Return [X, Y] of the center of cell containing provided text 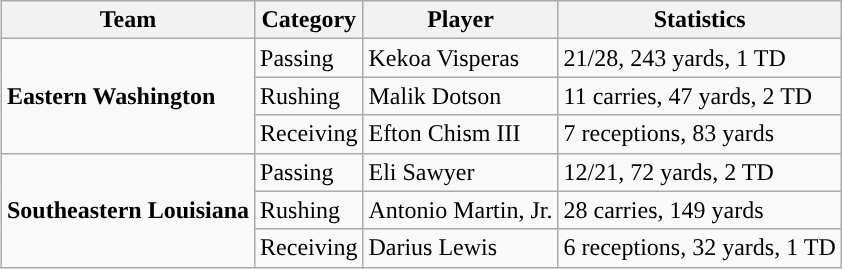
Antonio Martin, Jr. [460, 210]
Eli Sawyer [460, 172]
Southeastern Louisiana [128, 210]
6 receptions, 32 yards, 1 TD [700, 248]
12/21, 72 yards, 2 TD [700, 172]
Kekoa Visperas [460, 58]
Category [309, 20]
Team [128, 20]
Statistics [700, 20]
Efton Chism III [460, 134]
11 carries, 47 yards, 2 TD [700, 96]
Malik Dotson [460, 96]
7 receptions, 83 yards [700, 134]
21/28, 243 yards, 1 TD [700, 58]
Darius Lewis [460, 248]
Eastern Washington [128, 96]
28 carries, 149 yards [700, 210]
Player [460, 20]
